Search for the cell housing the specified text and yield its (X, Y) center coordinate. 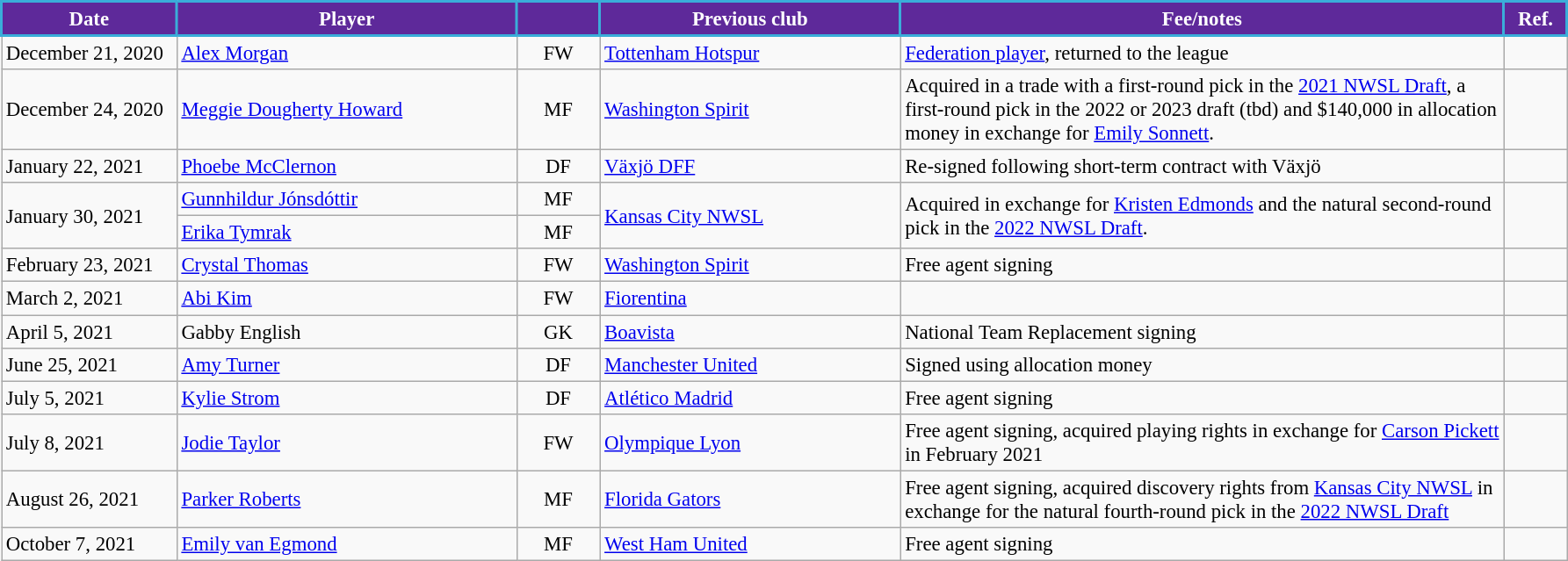
October 7, 2021 (90, 544)
Alex Morgan (346, 53)
December 24, 2020 (90, 110)
July 5, 2021 (90, 398)
Florida Gators (750, 499)
Boavista (750, 332)
GK (559, 332)
Amy Turner (346, 364)
Free agent signing, acquired discovery rights from Kansas City NWSL in exchange for the natural fourth-round pick in the 2022 NWSL Draft (1202, 499)
Ref. (1535, 19)
December 21, 2020 (90, 53)
March 2, 2021 (90, 298)
Free agent signing, acquired playing rights in exchange for Carson Pickett in February 2021 (1202, 442)
July 8, 2021 (90, 442)
Date (90, 19)
West Ham United (750, 544)
August 26, 2021 (90, 499)
Re-signed following short-term contract with Växjö (1202, 167)
Meggie Dougherty Howard (346, 110)
Tottenham Hotspur (750, 53)
Federation player, returned to the league (1202, 53)
February 23, 2021 (90, 266)
Atlético Madrid (750, 398)
Fiorentina (750, 298)
Abi Kim (346, 298)
Previous club (750, 19)
Jodie Taylor (346, 442)
June 25, 2021 (90, 364)
January 30, 2021 (90, 216)
Signed using allocation money (1202, 364)
Phoebe McClernon (346, 167)
Gunnhildur Jónsdóttir (346, 199)
Gabby English (346, 332)
January 22, 2021 (90, 167)
Player (346, 19)
Manchester United (750, 364)
Parker Roberts (346, 499)
Växjö DFF (750, 167)
April 5, 2021 (90, 332)
Olympique Lyon (750, 442)
Acquired in exchange for Kristen Edmonds and the natural second-round pick in the 2022 NWSL Draft. (1202, 216)
Kylie Strom (346, 398)
Kansas City NWSL (750, 216)
Erika Tymrak (346, 233)
Emily van Egmond (346, 544)
Crystal Thomas (346, 266)
National Team Replacement signing (1202, 332)
Fee/notes (1202, 19)
